Detect which cell encompasses the target text, then output its [X, Y] center coordinate. 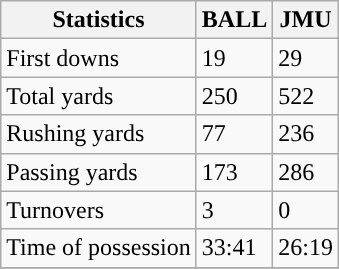
77 [234, 134]
19 [234, 58]
250 [234, 96]
522 [306, 96]
Passing yards [99, 172]
33:41 [234, 248]
First downs [99, 58]
JMU [306, 20]
0 [306, 210]
173 [234, 172]
BALL [234, 20]
Statistics [99, 20]
Total yards [99, 96]
Turnovers [99, 210]
Time of possession [99, 248]
26:19 [306, 248]
236 [306, 134]
Rushing yards [99, 134]
286 [306, 172]
3 [234, 210]
29 [306, 58]
